Return the [X, Y] coordinate for the center point of the cell that contains the specified text.  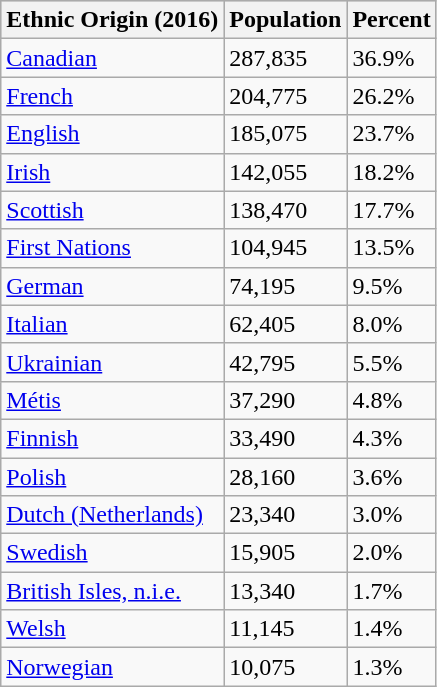
2.0% [392, 553]
First Nations [112, 248]
Ukrainian [112, 362]
Dutch (Netherlands) [112, 515]
Finnish [112, 438]
1.4% [392, 629]
4.8% [392, 400]
Population [286, 20]
13,340 [286, 591]
15,905 [286, 553]
13.5% [392, 248]
42,795 [286, 362]
Canadian [112, 58]
Norwegian [112, 667]
3.0% [392, 515]
Ethnic Origin (2016) [112, 20]
3.6% [392, 477]
138,470 [286, 210]
English [112, 134]
23.7% [392, 134]
4.3% [392, 438]
11,145 [286, 629]
Swedish [112, 553]
185,075 [286, 134]
Métis [112, 400]
204,775 [286, 96]
9.5% [392, 286]
28,160 [286, 477]
Polish [112, 477]
62,405 [286, 324]
26.2% [392, 96]
British Isles, n.i.e. [112, 591]
1.7% [392, 591]
Italian [112, 324]
5.5% [392, 362]
French [112, 96]
German [112, 286]
142,055 [286, 172]
104,945 [286, 248]
8.0% [392, 324]
287,835 [286, 58]
33,490 [286, 438]
23,340 [286, 515]
37,290 [286, 400]
Welsh [112, 629]
Scottish [112, 210]
36.9% [392, 58]
74,195 [286, 286]
17.7% [392, 210]
18.2% [392, 172]
10,075 [286, 667]
Irish [112, 172]
1.3% [392, 667]
Percent [392, 20]
